Provide the (X, Y) coordinate of the cell's center where the given text is located.  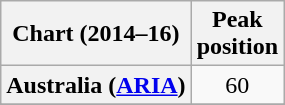
Australia (ARIA) (96, 85)
Peakposition (237, 34)
Chart (2014–16) (96, 34)
60 (237, 85)
